Locate the cell with the specified text and output its (X, Y) center coordinate. 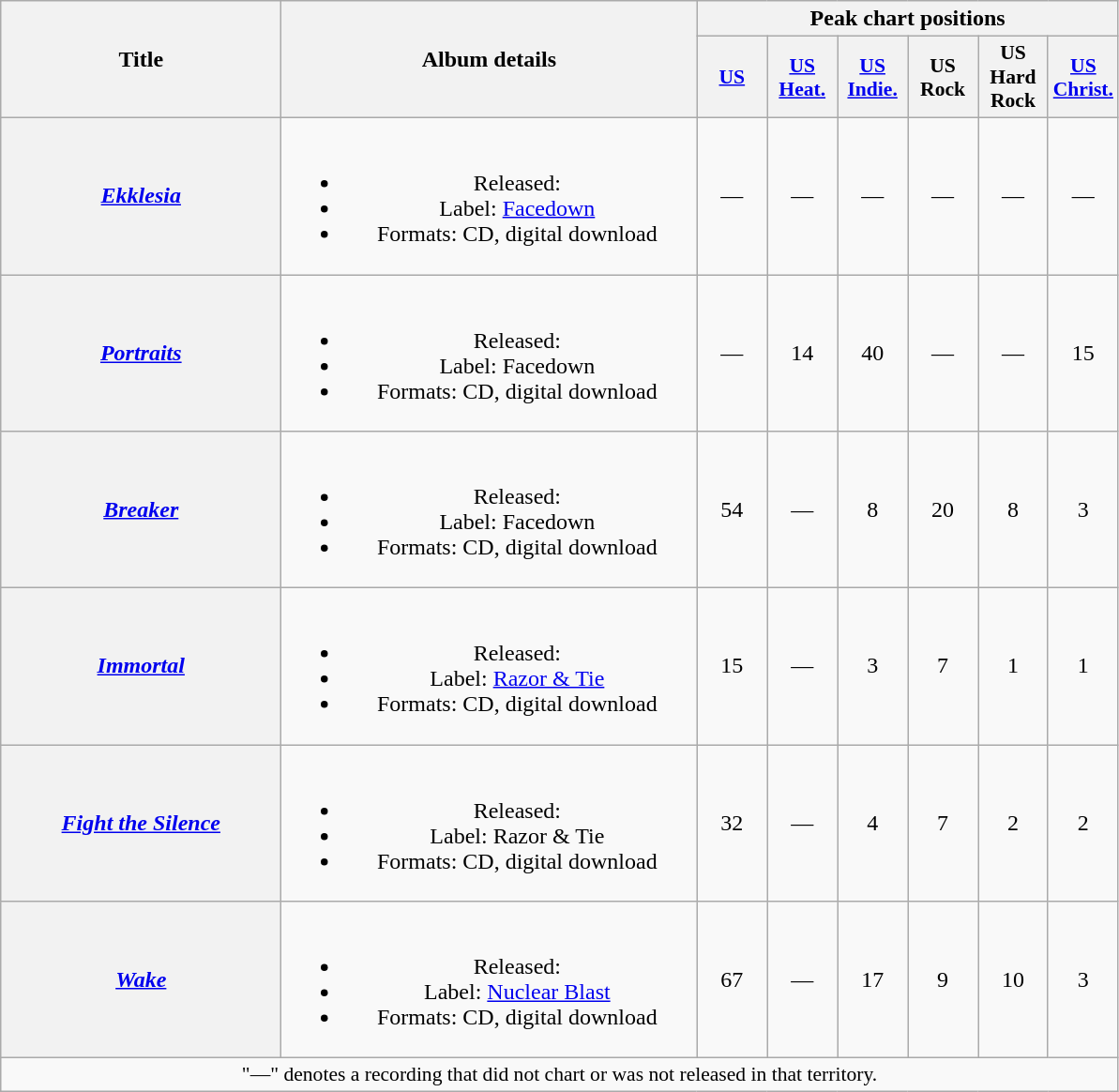
Title (141, 60)
4 (872, 824)
Released: Label: Nuclear BlastFormats: CD, digital download (490, 979)
Wake (141, 979)
Ekklesia (141, 195)
"—" denotes a recording that did not chart or was not released in that territory. (560, 1075)
32 (732, 824)
67 (732, 979)
USRock (944, 77)
17 (872, 979)
USChrist. (1082, 77)
USIndie. (872, 77)
Immortal (141, 666)
USHeat. (803, 77)
10 (1013, 979)
Breaker (141, 510)
20 (944, 510)
US (732, 77)
Fight the Silence (141, 824)
Album details (490, 60)
9 (944, 979)
40 (872, 353)
Peak chart positions (908, 19)
54 (732, 510)
USHard Rock (1013, 77)
14 (803, 353)
Portraits (141, 353)
